From the cell containing the given text, extract its center point as (x, y) coordinate. 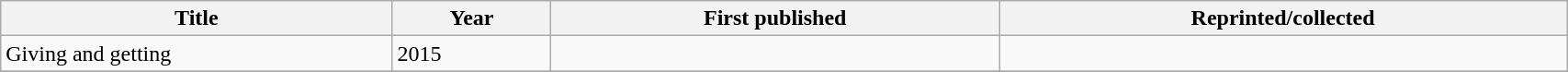
Title (197, 18)
Reprinted/collected (1283, 18)
Giving and getting (197, 54)
First published (775, 18)
2015 (472, 54)
Year (472, 18)
